Scan for the cell matching the given text and deliver its (X, Y) coordinate at center. 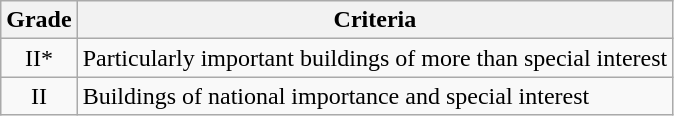
Buildings of national importance and special interest (375, 96)
Grade (39, 20)
Particularly important buildings of more than special interest (375, 58)
II* (39, 58)
Criteria (375, 20)
II (39, 96)
